Return (X, Y) of the center of cell containing provided text 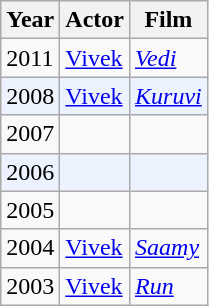
Film (169, 20)
2005 (30, 210)
Year (30, 20)
Actor (95, 20)
Kuruvi (169, 96)
Saamy (169, 248)
2011 (30, 58)
Vedi (169, 58)
2008 (30, 96)
2007 (30, 134)
2006 (30, 172)
2003 (30, 286)
2004 (30, 248)
Run (169, 286)
